Pinpoint the cell where the given text exists, returning its (X, Y) midpoint coordinate. 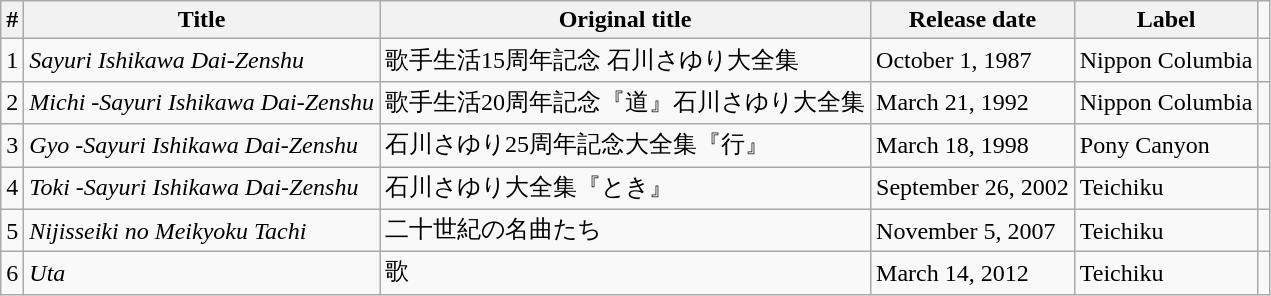
4 (12, 188)
# (12, 20)
November 5, 2007 (973, 230)
歌手生活15周年記念 石川さゆり大全集 (626, 60)
Title (202, 20)
Sayuri Ishikawa Dai-Zenshu (202, 60)
5 (12, 230)
石川さゆり25周年記念大全集『行』 (626, 146)
6 (12, 274)
March 14, 2012 (973, 274)
Original title (626, 20)
Uta (202, 274)
Michi -Sayuri Ishikawa Dai-Zenshu (202, 102)
March 21, 1992 (973, 102)
石川さゆり大全集『とき』 (626, 188)
歌手生活20周年記念『道』石川さゆり大全集 (626, 102)
Pony Canyon (1166, 146)
1 (12, 60)
October 1, 1987 (973, 60)
歌 (626, 274)
Label (1166, 20)
March 18, 1998 (973, 146)
3 (12, 146)
Toki -Sayuri Ishikawa Dai-Zenshu (202, 188)
September 26, 2002 (973, 188)
Release date (973, 20)
二十世紀の名曲たち (626, 230)
Gyo -Sayuri Ishikawa Dai-Zenshu (202, 146)
2 (12, 102)
Nijisseiki no Meikyoku Tachi (202, 230)
